Output the (X, Y) coordinate of the center of the cell containing the given text.  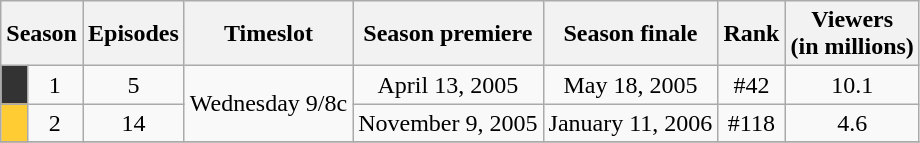
Wednesday 9/8c (268, 104)
10.1 (852, 85)
#118 (752, 123)
Timeslot (268, 34)
Viewers(in millions) (852, 34)
May 18, 2005 (630, 85)
4.6 (852, 123)
Season finale (630, 34)
Episodes (133, 34)
January 11, 2006 (630, 123)
#42 (752, 85)
Rank (752, 34)
1 (54, 85)
April 13, 2005 (448, 85)
Season (42, 34)
2 (54, 123)
14 (133, 123)
5 (133, 85)
Season premiere (448, 34)
November 9, 2005 (448, 123)
